From the cell containing the given text, extract its center point as [x, y] coordinate. 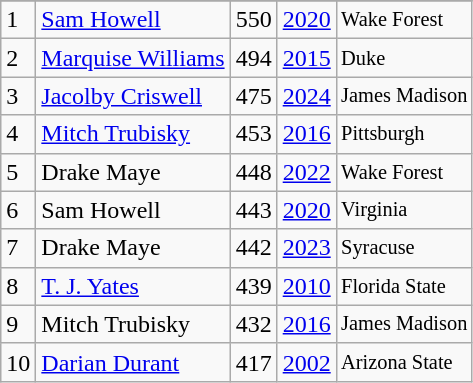
4 [18, 134]
475 [254, 96]
417 [254, 362]
Darian Durant [133, 362]
439 [254, 286]
2002 [306, 362]
Syracuse [404, 248]
443 [254, 210]
3 [18, 96]
2010 [306, 286]
2022 [306, 172]
Virginia [404, 210]
Marquise Williams [133, 58]
494 [254, 58]
5 [18, 172]
6 [18, 210]
2 [18, 58]
8 [18, 286]
Arizona State [404, 362]
550 [254, 20]
2023 [306, 248]
Pittsburgh [404, 134]
Duke [404, 58]
10 [18, 362]
7 [18, 248]
448 [254, 172]
442 [254, 248]
2024 [306, 96]
432 [254, 324]
Jacolby Criswell [133, 96]
Florida State [404, 286]
T. J. Yates [133, 286]
1 [18, 20]
453 [254, 134]
2015 [306, 58]
9 [18, 324]
